For the text-containing cell, return its midpoint in (X, Y) coordinate format. 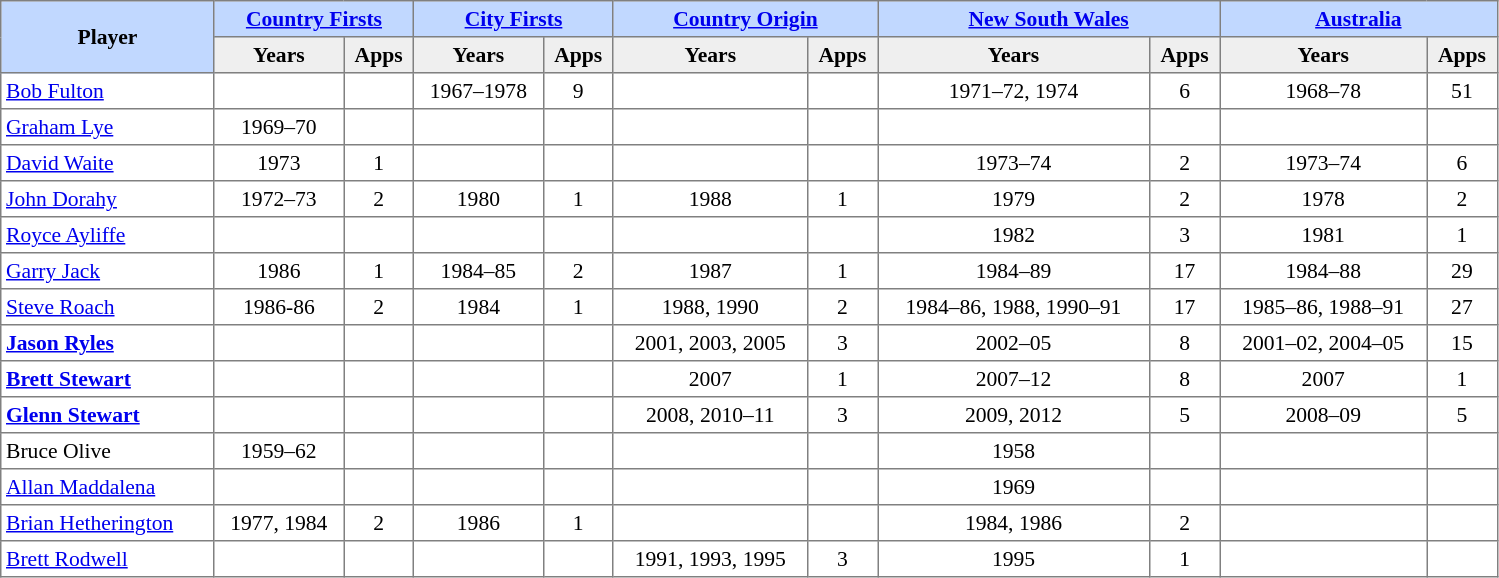
2008, 2010–11 (710, 415)
1969 (1014, 487)
1982 (1014, 235)
1995 (1014, 559)
1984–88 (1324, 271)
1988 (710, 199)
New South Wales (1049, 19)
29 (1462, 271)
Brian Hetherington (108, 523)
Country Firsts (314, 19)
Brett Rodwell (108, 559)
2002–05 (1014, 343)
Bob Fulton (108, 91)
1986-86 (278, 307)
1969–70 (278, 127)
City Firsts (514, 19)
1958 (1014, 451)
1984, 1986 (1014, 523)
1978 (1324, 199)
2001–02, 2004–05 (1324, 343)
1968–78 (1324, 91)
9 (578, 91)
Country Origin (745, 19)
1981 (1324, 235)
1973 (278, 163)
1984–85 (478, 271)
1984–86, 1988, 1990–91 (1014, 307)
1987 (710, 271)
1988, 1990 (710, 307)
John Dorahy (108, 199)
2009, 2012 (1014, 415)
1984–89 (1014, 271)
2007–12 (1014, 379)
1979 (1014, 199)
1984 (478, 307)
Player (108, 37)
Garry Jack (108, 271)
1967–1978 (478, 91)
1972–73 (278, 199)
51 (1462, 91)
David Waite (108, 163)
27 (1462, 307)
Brett Stewart (108, 379)
1991, 1993, 1995 (710, 559)
Graham Lye (108, 127)
1959–62 (278, 451)
Allan Maddalena (108, 487)
Steve Roach (108, 307)
Jason Ryles (108, 343)
2001, 2003, 2005 (710, 343)
1980 (478, 199)
1985–86, 1988–91 (1324, 307)
1977, 1984 (278, 523)
Australia (1358, 19)
1971–72, 1974 (1014, 91)
2008–09 (1324, 415)
15 (1462, 343)
Bruce Olive (108, 451)
Royce Ayliffe (108, 235)
Glenn Stewart (108, 415)
